Determine the [x, y] coordinate at the center of the cell enclosing the given text.  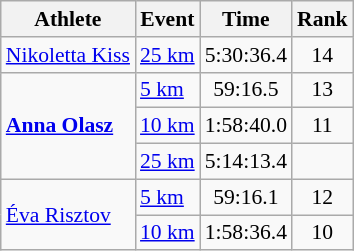
Athlete [68, 19]
14 [322, 55]
11 [322, 126]
13 [322, 90]
1:58:40.0 [246, 126]
Time [246, 19]
59:16.5 [246, 90]
10 [322, 233]
Nikoletta Kiss [68, 55]
Rank [322, 19]
5:30:36.4 [246, 55]
Éva Risztov [68, 214]
Anna Olasz [68, 126]
5:14:13.4 [246, 162]
59:16.1 [246, 197]
Event [168, 19]
12 [322, 197]
1:58:36.4 [246, 233]
